For the text-containing cell, return its midpoint in [X, Y] coordinate format. 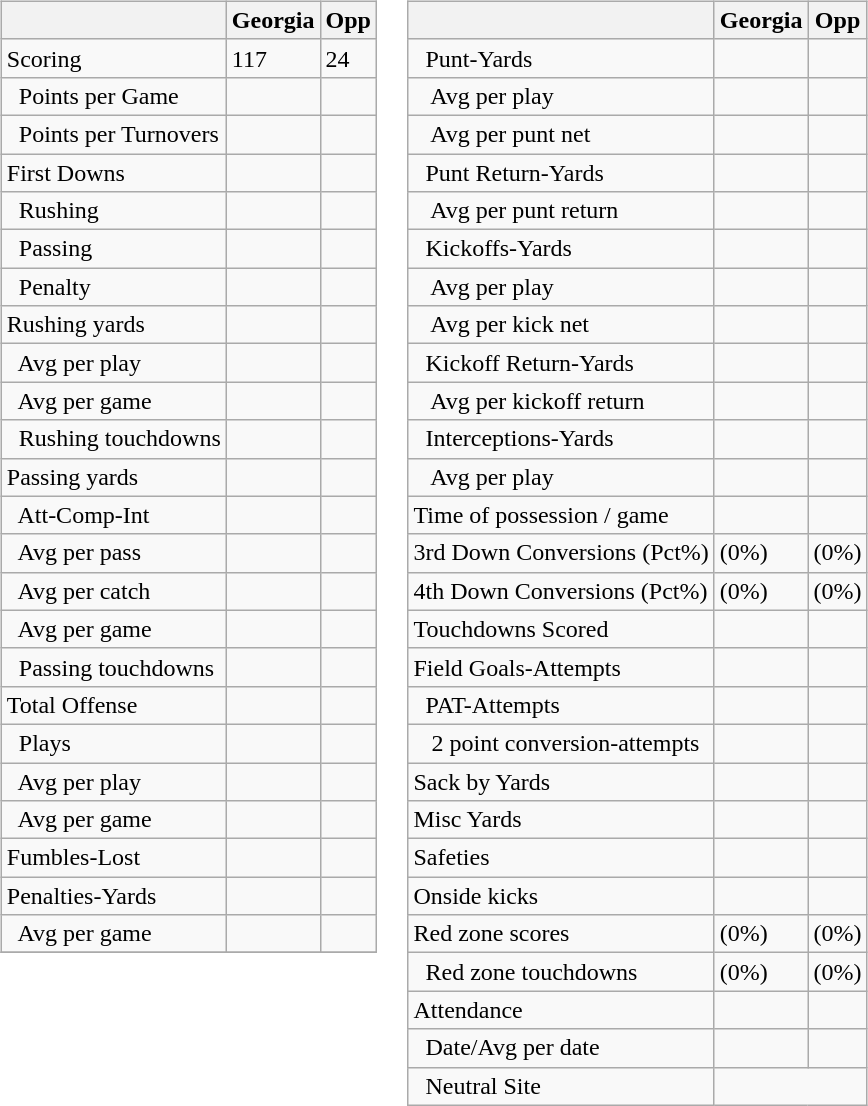
Passing touchdowns [114, 667]
24 [348, 58]
Rushing [114, 211]
Avg per kick net [561, 325]
Misc Yards [561, 820]
Avg per pass [114, 553]
Points per Turnovers [114, 134]
Neutral Site [561, 1086]
Fumbles-Lost [114, 858]
Avg per punt net [561, 134]
Scoring [114, 58]
2 point conversion-attempts [561, 743]
Plays [114, 743]
Passing yards [114, 477]
First Downs [114, 173]
Touchdowns Scored [561, 629]
Avg per punt return [561, 211]
Sack by Yards [561, 781]
Red zone scores [561, 934]
Penalties-Yards [114, 896]
4th Down Conversions (Pct%) [561, 591]
Field Goals-Attempts [561, 667]
Punt Return-Yards [561, 173]
Penalty [114, 287]
Passing [114, 249]
PAT-Attempts [561, 705]
Points per Game [114, 96]
Onside kicks [561, 896]
Time of possession / game [561, 515]
Kickoff Return-Yards [561, 363]
Interceptions-Yards [561, 439]
3rd Down Conversions (Pct%) [561, 553]
Attendance [561, 1010]
117 [273, 58]
Avg per catch [114, 591]
Safeties [561, 858]
Total Offense [114, 705]
Rushing touchdowns [114, 439]
Att-Comp-Int [114, 515]
Punt-Yards [561, 58]
Rushing yards [114, 325]
Date/Avg per date [561, 1048]
Avg per kickoff return [561, 401]
Red zone touchdowns [561, 972]
Kickoffs-Yards [561, 249]
